For the text-containing cell, return its midpoint in (x, y) coordinate format. 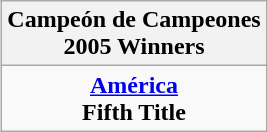
AméricaFifth Title (134, 98)
Campeón de Campeones2005 Winners (134, 34)
